Identify which cell holds the provided text, then report its [X, Y] central coordinate. 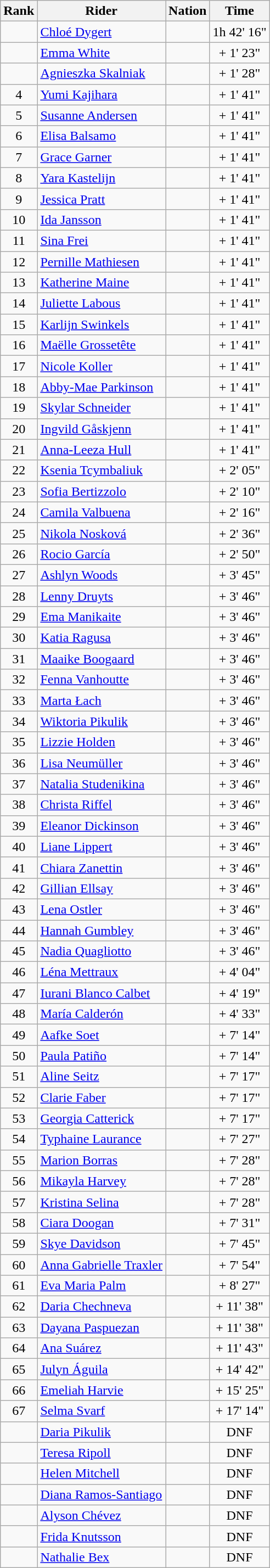
+ 2' 36" [239, 533]
Time [239, 11]
+ 11' 43" [239, 1348]
+ 3' 45" [239, 575]
Wiktoria Pikulik [102, 721]
Katia Ragusa [102, 638]
+ 2' 10" [239, 491]
+ 7' 31" [239, 1223]
Maaike Boogaard [102, 659]
Liane Lippert [102, 847]
Anna-Leeza Hull [102, 450]
Grace Garner [102, 157]
Teresa Ripoll [102, 1453]
Chloé Dygert [102, 32]
Susanne Andersen [102, 115]
66 [19, 1390]
Fenna Vanhoutte [102, 680]
36 [19, 763]
+ 7' 45" [239, 1244]
20 [19, 429]
Nathalie Bex [102, 1557]
+ 2' 05" [239, 471]
Eleanor Dickinson [102, 826]
Aline Seitz [102, 1077]
Alyson Chévez [102, 1515]
Ciara Doogan [102, 1223]
+ 4' 33" [239, 1014]
13 [19, 283]
Iurani Blanco Calbet [102, 993]
29 [19, 617]
Ana Suárez [102, 1348]
Daria Chechneva [102, 1307]
Hannah Gumbley [102, 931]
19 [19, 408]
Emma White [102, 53]
18 [19, 387]
46 [19, 972]
8 [19, 178]
Yumi Kajihara [102, 94]
11 [19, 240]
35 [19, 742]
Diana Ramos-Santiago [102, 1494]
Pernille Mathiesen [102, 262]
55 [19, 1160]
4 [19, 94]
Maëlle Grossetête [102, 345]
Katherine Maine [102, 283]
Yara Kastelijn [102, 178]
42 [19, 888]
39 [19, 826]
Georgia Catterick [102, 1118]
Clarie Faber [102, 1097]
Kristina Selina [102, 1202]
51 [19, 1077]
Frida Knutsson [102, 1536]
56 [19, 1181]
25 [19, 533]
67 [19, 1411]
Rank [19, 11]
15 [19, 324]
38 [19, 805]
+ 14' 42" [239, 1369]
Jessica Pratt [102, 199]
Anna Gabrielle Traxler [102, 1264]
Emeliah Harvie [102, 1390]
32 [19, 680]
65 [19, 1369]
Gillian Ellsay [102, 888]
Marta Łach [102, 701]
Ida Jansson [102, 220]
Karlijn Swinkels [102, 324]
Paula Patiño [102, 1056]
Selma Svarf [102, 1411]
43 [19, 909]
+ 15' 25" [239, 1390]
21 [19, 450]
40 [19, 847]
31 [19, 659]
+ 7' 27" [239, 1139]
+ 1' 23" [239, 53]
37 [19, 784]
Chiara Zanettin [102, 867]
57 [19, 1202]
1h 42' 16" [239, 32]
Eva Maria Palm [102, 1286]
53 [19, 1118]
Aafke Soet [102, 1035]
Sina Frei [102, 240]
44 [19, 931]
52 [19, 1097]
Nicole Koller [102, 366]
Juliette Labous [102, 304]
Ingvild Gåskjenn [102, 429]
Lena Ostler [102, 909]
62 [19, 1307]
5 [19, 115]
+ 8' 27" [239, 1286]
Natalia Studenikina [102, 784]
+ 1' 28" [239, 74]
50 [19, 1056]
60 [19, 1264]
Typhaine Laurance [102, 1139]
33 [19, 701]
64 [19, 1348]
58 [19, 1223]
16 [19, 345]
Nikola Nosková [102, 533]
Marion Borras [102, 1160]
48 [19, 1014]
24 [19, 512]
Julyn Águila [102, 1369]
12 [19, 262]
45 [19, 951]
54 [19, 1139]
6 [19, 136]
63 [19, 1328]
Nation [188, 11]
59 [19, 1244]
10 [19, 220]
Lizzie Holden [102, 742]
23 [19, 491]
61 [19, 1286]
Mikayla Harvey [102, 1181]
27 [19, 575]
22 [19, 471]
Rider [102, 11]
Ema Manikaite [102, 617]
+ 2' 50" [239, 554]
Elisa Balsamo [102, 136]
Helen Mitchell [102, 1474]
9 [19, 199]
Ksenia Tcymbaliuk [102, 471]
+ 2' 16" [239, 512]
7 [19, 157]
+ 4' 19" [239, 993]
María Calderón [102, 1014]
41 [19, 867]
+ 4' 04" [239, 972]
Daria Pikulik [102, 1432]
Lisa Neumüller [102, 763]
Skylar Schneider [102, 408]
Skye Davidson [102, 1244]
Rocio García [102, 554]
+ 17' 14" [239, 1411]
Ashlyn Woods [102, 575]
14 [19, 304]
34 [19, 721]
49 [19, 1035]
Léna Mettraux [102, 972]
17 [19, 366]
Dayana Paspuezan [102, 1328]
Christa Riffel [102, 805]
28 [19, 596]
Abby-Mae Parkinson [102, 387]
Nadia Quagliotto [102, 951]
47 [19, 993]
Agnieszka Skalniak [102, 74]
Sofia Bertizzolo [102, 491]
Camila Valbuena [102, 512]
+ 7' 54" [239, 1264]
30 [19, 638]
Lenny Druyts [102, 596]
26 [19, 554]
